Determine the [X, Y] coordinate at the center of the cell enclosing the given text.  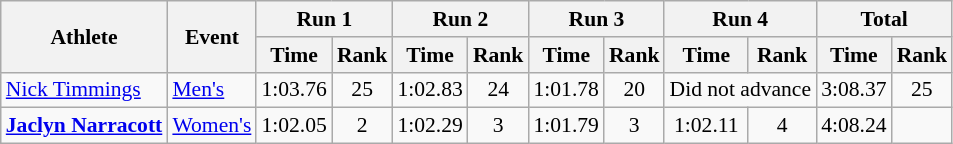
4 [782, 126]
1:02.05 [294, 126]
1:02.83 [430, 90]
Men's [212, 90]
1:01.79 [566, 126]
Run 1 [324, 19]
1:02.11 [706, 126]
4:08.24 [854, 126]
Jaclyn Narracott [84, 126]
1:03.76 [294, 90]
Run 3 [596, 19]
Event [212, 36]
Run 2 [460, 19]
Nick Timmings [84, 90]
Run 4 [740, 19]
Women's [212, 126]
1:01.78 [566, 90]
3:08.37 [854, 90]
2 [362, 126]
Did not advance [740, 90]
24 [498, 90]
1:02.29 [430, 126]
20 [634, 90]
Total [884, 19]
Athlete [84, 36]
